Find where the given text appears and provide that cell's center as (x, y) coordinate. 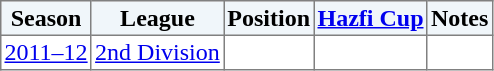
2011–12 (46, 52)
League (157, 18)
Notes (460, 18)
Season (46, 18)
2nd Division (157, 52)
Hazfi Cup (371, 18)
Position (269, 18)
